Provide the (x, y) coordinate of the cell's center where the given text is located.  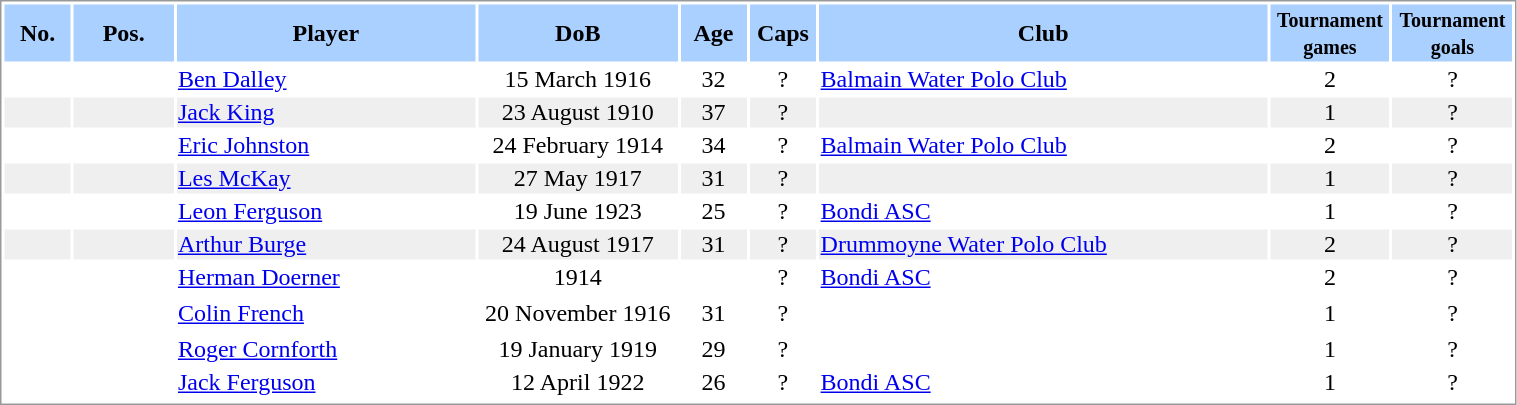
Ben Dalley (326, 79)
Colin French (326, 313)
Club (1043, 32)
Les McKay (326, 179)
Jack Ferguson (326, 383)
23 August 1910 (578, 113)
32 (713, 79)
Tournamentgames (1330, 32)
Pos. (124, 32)
No. (37, 32)
37 (713, 113)
26 (713, 383)
Eric Johnston (326, 145)
19 January 1919 (578, 349)
Leon Ferguson (326, 211)
Jack King (326, 113)
27 May 1917 (578, 179)
Roger Cornforth (326, 349)
Player (326, 32)
25 (713, 211)
Drummoyne Water Polo Club (1043, 245)
Age (713, 32)
15 March 1916 (578, 79)
Arthur Burge (326, 245)
34 (713, 145)
1914 (578, 277)
12 April 1922 (578, 383)
Tournamentgoals (1453, 32)
24 August 1917 (578, 245)
29 (713, 349)
24 February 1914 (578, 145)
20 November 1916 (578, 313)
19 June 1923 (578, 211)
Caps (783, 32)
DoB (578, 32)
Herman Doerner (326, 277)
